Locate the cell with the specified text and output its (X, Y) center coordinate. 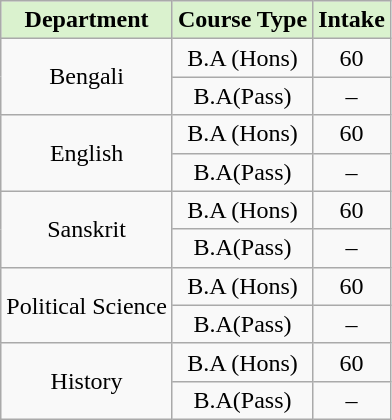
Course Type (242, 20)
Department (87, 20)
English (87, 153)
History (87, 381)
Intake (352, 20)
Bengali (87, 77)
Sanskrit (87, 229)
Political Science (87, 305)
